From the cell containing the given text, extract its center point as [x, y] coordinate. 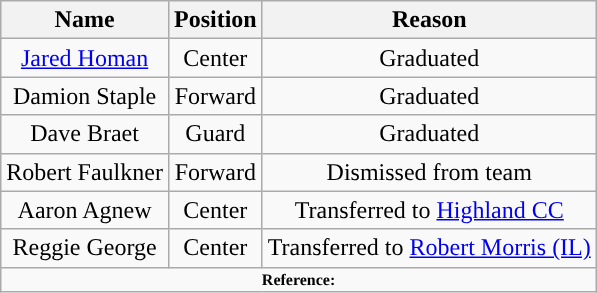
Dave Braet [85, 134]
Reference: [299, 279]
Name [85, 20]
Dismissed from team [429, 172]
Damion Staple [85, 96]
Guard [215, 134]
Aaron Agnew [85, 210]
Transferred to Robert Morris (IL) [429, 248]
Transferred to Highland CC [429, 210]
Jared Homan [85, 58]
Reason [429, 20]
Reggie George [85, 248]
Robert Faulkner [85, 172]
Position [215, 20]
